Determine the (x, y) coordinate at the center of the cell enclosing the given text.  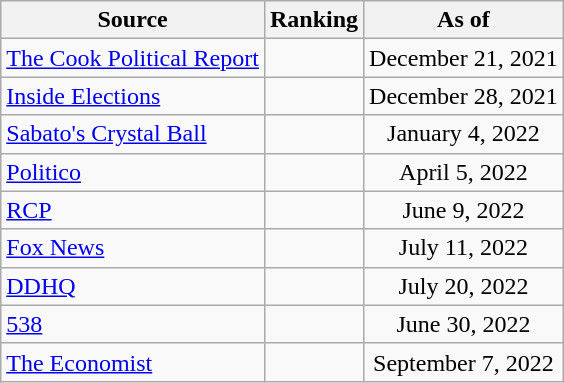
July 11, 2022 (464, 248)
June 30, 2022 (464, 324)
As of (464, 20)
Fox News (133, 248)
December 21, 2021 (464, 58)
April 5, 2022 (464, 172)
Inside Elections (133, 96)
June 9, 2022 (464, 210)
Source (133, 20)
July 20, 2022 (464, 286)
Sabato's Crystal Ball (133, 134)
The Cook Political Report (133, 58)
January 4, 2022 (464, 134)
The Economist (133, 362)
538 (133, 324)
Ranking (314, 20)
RCP (133, 210)
September 7, 2022 (464, 362)
DDHQ (133, 286)
Politico (133, 172)
December 28, 2021 (464, 96)
